Provide the (X, Y) coordinate of the cell's center where the given text is located.  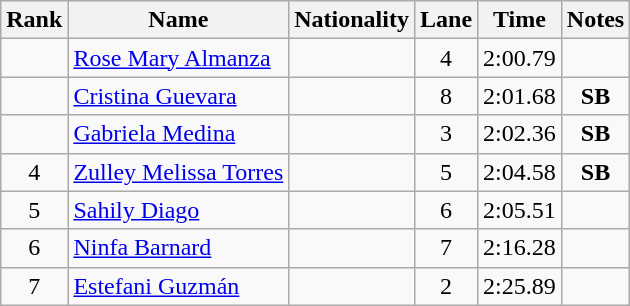
2:25.89 (520, 286)
Ninfa Barnard (178, 248)
Lane (446, 20)
2 (446, 286)
3 (446, 134)
Rank (34, 20)
2:01.68 (520, 96)
Name (178, 20)
2:05.51 (520, 210)
Notes (595, 20)
2:04.58 (520, 172)
Time (520, 20)
2:00.79 (520, 58)
Cristina Guevara (178, 96)
Estefani Guzmán (178, 286)
Rose Mary Almanza (178, 58)
2:16.28 (520, 248)
Zulley Melissa Torres (178, 172)
Sahily Diago (178, 210)
8 (446, 96)
Gabriela Medina (178, 134)
Nationality (352, 20)
2:02.36 (520, 134)
